Search for the cell housing the specified text and yield its [x, y] center coordinate. 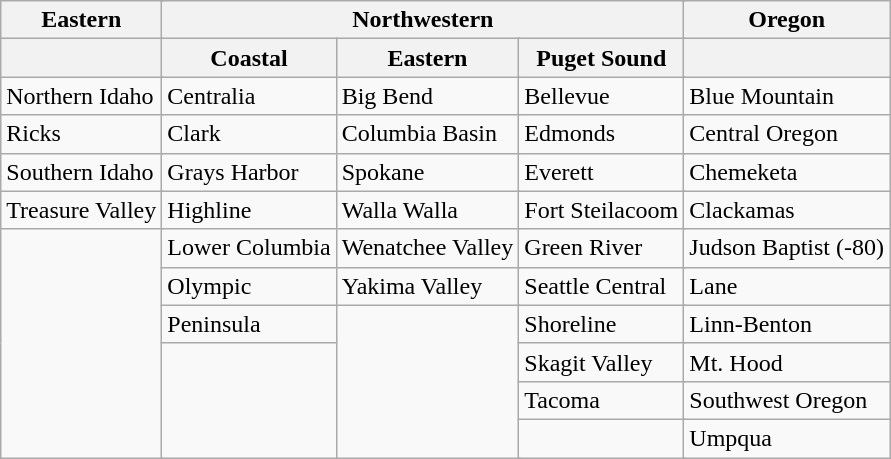
Treasure Valley [82, 210]
Skagit Valley [602, 362]
Lane [787, 286]
Highline [249, 210]
Clackamas [787, 210]
Lower Columbia [249, 248]
Grays Harbor [249, 172]
Tacoma [602, 400]
Green River [602, 248]
Wenatchee Valley [428, 248]
Centralia [249, 96]
Judson Baptist (-80) [787, 248]
Northern Idaho [82, 96]
Linn-Benton [787, 324]
Seattle Central [602, 286]
Umpqua [787, 438]
Southern Idaho [82, 172]
Columbia Basin [428, 134]
Yakima Valley [428, 286]
Ricks [82, 134]
Southwest Oregon [787, 400]
Central Oregon [787, 134]
Peninsula [249, 324]
Fort Steilacoom [602, 210]
Blue Mountain [787, 96]
Spokane [428, 172]
Shoreline [602, 324]
Coastal [249, 58]
Walla Walla [428, 210]
Mt. Hood [787, 362]
Everett [602, 172]
Olympic [249, 286]
Chemeketa [787, 172]
Oregon [787, 20]
Big Bend [428, 96]
Clark [249, 134]
Bellevue [602, 96]
Puget Sound [602, 58]
Edmonds [602, 134]
Northwestern [423, 20]
